Return [x, y] of the center of cell containing provided text 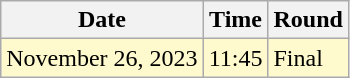
Time [236, 20]
Date [102, 20]
Round [308, 20]
11:45 [236, 58]
November 26, 2023 [102, 58]
Final [308, 58]
